Identify which cell holds the provided text, then report its (x, y) central coordinate. 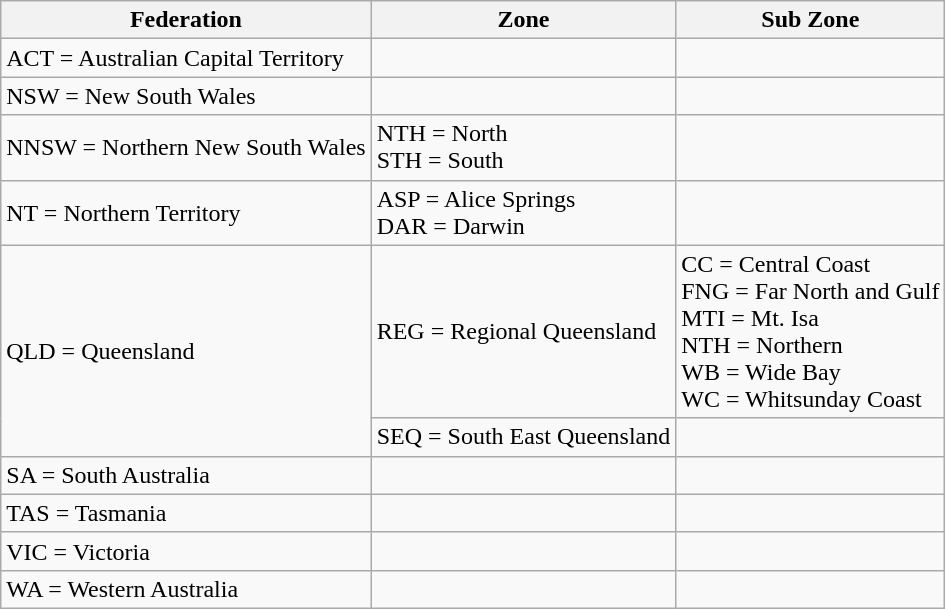
SEQ = South East Queensland (524, 437)
CC = Central CoastFNG = Far North and GulfMTI = Mt. IsaNTH = NorthernWB = Wide BayWC = Whitsunday Coast (810, 332)
ACT = Australian Capital Territory (186, 58)
Federation (186, 20)
NNSW = Northern New South Wales (186, 148)
WA = Western Australia (186, 589)
TAS = Tasmania (186, 513)
NTH = North STH = South (524, 148)
ASP = Alice Springs DAR = Darwin (524, 212)
NT = Northern Territory (186, 212)
VIC = Victoria (186, 551)
REG = Regional Queensland (524, 332)
Zone (524, 20)
SA = South Australia (186, 475)
Sub Zone (810, 20)
NSW = New South Wales (186, 96)
QLD = Queensland (186, 350)
